Provide the (x, y) coordinate of the cell's center where the given text is located.  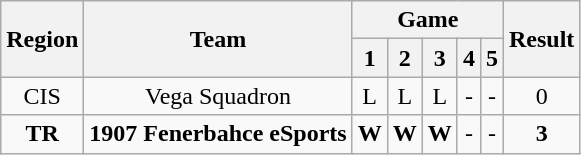
2 (404, 58)
1907 Fenerbahce eSports (218, 134)
0 (541, 96)
Game (428, 20)
Result (541, 39)
1 (370, 58)
Vega Squadron (218, 96)
CIS (42, 96)
TR (42, 134)
4 (468, 58)
Region (42, 39)
Team (218, 39)
5 (492, 58)
